Detect which cell encompasses the target text, then output its (x, y) center coordinate. 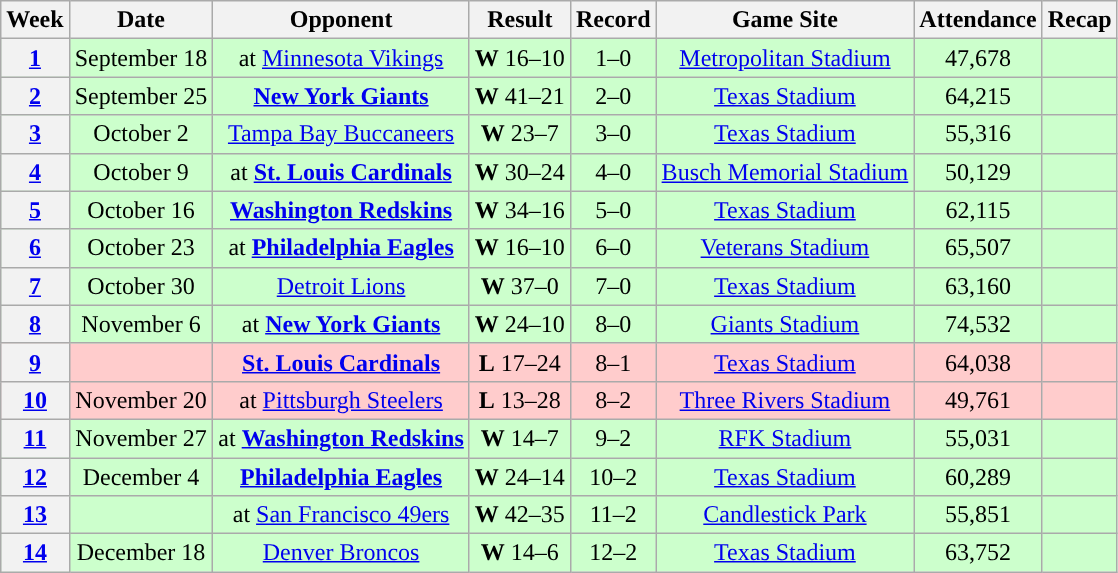
Denver Broncos (341, 553)
50,129 (978, 172)
Busch Memorial Stadium (785, 172)
W 37–0 (520, 286)
RFK Stadium (785, 438)
1 (35, 58)
W 41–21 (520, 96)
Veterans Stadium (785, 248)
Detroit Lions (341, 286)
9–2 (613, 438)
Metropolitan Stadium (785, 58)
10–2 (613, 477)
November 20 (141, 400)
2–0 (613, 96)
W 24–10 (520, 324)
Attendance (978, 20)
64,215 (978, 96)
60,289 (978, 477)
49,761 (978, 400)
at Washington Redskins (341, 438)
3 (35, 134)
W 42–35 (520, 515)
55,316 (978, 134)
5 (35, 210)
8–0 (613, 324)
11 (35, 438)
October 16 (141, 210)
at New York Giants (341, 324)
8–1 (613, 362)
December 18 (141, 553)
September 18 (141, 58)
Week (35, 20)
Date (141, 20)
Giants Stadium (785, 324)
October 2 (141, 134)
63,160 (978, 286)
Tampa Bay Buccaneers (341, 134)
W 14–6 (520, 553)
W 24–14 (520, 477)
November 6 (141, 324)
2 (35, 96)
October 9 (141, 172)
1–0 (613, 58)
at St. Louis Cardinals (341, 172)
12–2 (613, 553)
October 23 (141, 248)
Record (613, 20)
6 (35, 248)
September 25 (141, 96)
55,031 (978, 438)
L 13–28 (520, 400)
W 23–7 (520, 134)
October 30 (141, 286)
55,851 (978, 515)
13 (35, 515)
7 (35, 286)
Candlestick Park (785, 515)
8–2 (613, 400)
5–0 (613, 210)
December 4 (141, 477)
8 (35, 324)
Game Site (785, 20)
St. Louis Cardinals (341, 362)
4 (35, 172)
63,752 (978, 553)
Recap (1080, 20)
W 14–7 (520, 438)
Three Rivers Stadium (785, 400)
10 (35, 400)
at Pittsburgh Steelers (341, 400)
Opponent (341, 20)
14 (35, 553)
47,678 (978, 58)
62,115 (978, 210)
New York Giants (341, 96)
at Minnesota Vikings (341, 58)
W 30–24 (520, 172)
3–0 (613, 134)
65,507 (978, 248)
Philadelphia Eagles (341, 477)
11–2 (613, 515)
64,038 (978, 362)
4–0 (613, 172)
12 (35, 477)
at Philadelphia Eagles (341, 248)
9 (35, 362)
W 34–16 (520, 210)
74,532 (978, 324)
6–0 (613, 248)
7–0 (613, 286)
at San Francisco 49ers (341, 515)
Washington Redskins (341, 210)
L 17–24 (520, 362)
Result (520, 20)
November 27 (141, 438)
